Locate the cell with the specified text and output its (x, y) center coordinate. 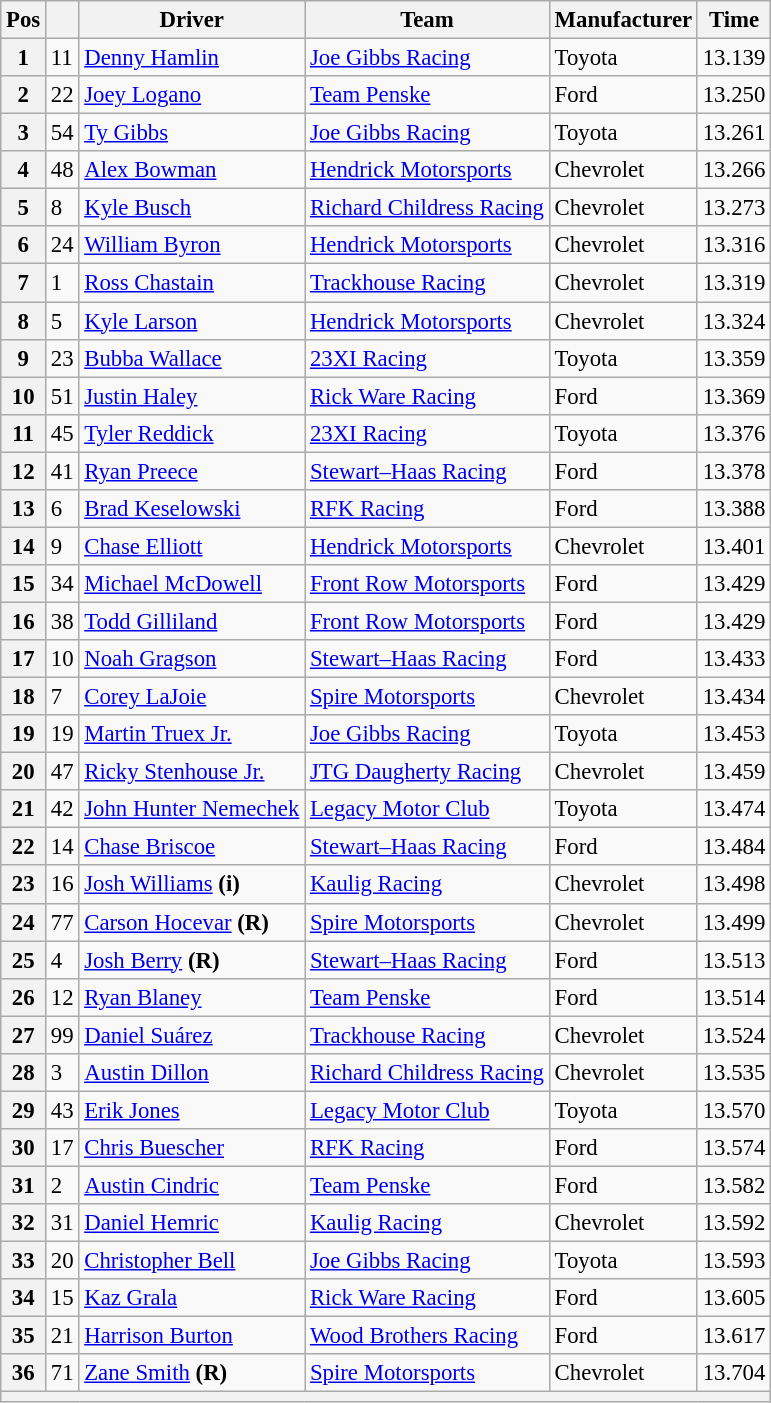
28 (24, 1073)
71 (62, 1373)
Ty Gibbs (192, 133)
13.250 (734, 95)
51 (62, 396)
13.324 (734, 321)
33 (24, 1261)
54 (62, 133)
13.359 (734, 358)
32 (24, 1223)
Chase Briscoe (192, 847)
JTG Daugherty Racing (428, 772)
Brad Keselowski (192, 509)
Tyler Reddick (192, 433)
Josh Williams (i) (192, 885)
13.592 (734, 1223)
38 (62, 621)
13.266 (734, 170)
42 (62, 809)
29 (24, 1110)
13.582 (734, 1185)
13.617 (734, 1336)
Alex Bowman (192, 170)
13.474 (734, 809)
45 (62, 433)
47 (62, 772)
13.499 (734, 922)
Ross Chastain (192, 283)
13.273 (734, 208)
13.704 (734, 1373)
Daniel Hemric (192, 1223)
13.593 (734, 1261)
Corey LaJoie (192, 697)
13.513 (734, 960)
Kyle Busch (192, 208)
Austin Cindric (192, 1185)
13.261 (734, 133)
13 (24, 509)
Ryan Blaney (192, 997)
13.378 (734, 471)
Driver (192, 20)
43 (62, 1110)
Noah Gragson (192, 659)
Bubba Wallace (192, 358)
13.376 (734, 433)
Austin Dillon (192, 1073)
13.524 (734, 1035)
Todd Gilliland (192, 621)
18 (24, 697)
48 (62, 170)
Wood Brothers Racing (428, 1336)
Josh Berry (R) (192, 960)
13.574 (734, 1148)
Chase Elliott (192, 546)
99 (62, 1035)
Zane Smith (R) (192, 1373)
Ricky Stenhouse Jr. (192, 772)
John Hunter Nemechek (192, 809)
13.369 (734, 396)
30 (24, 1148)
13.453 (734, 734)
Chris Buescher (192, 1148)
13.433 (734, 659)
Pos (24, 20)
13.388 (734, 509)
Joey Logano (192, 95)
35 (24, 1336)
13.484 (734, 847)
13.401 (734, 546)
Denny Hamlin (192, 58)
Justin Haley (192, 396)
26 (24, 997)
Daniel Suárez (192, 1035)
27 (24, 1035)
13.535 (734, 1073)
Time (734, 20)
Carson Hocevar (R) (192, 922)
13.570 (734, 1110)
25 (24, 960)
Michael McDowell (192, 584)
13.514 (734, 997)
13.605 (734, 1298)
Christopher Bell (192, 1261)
13.316 (734, 245)
Harrison Burton (192, 1336)
Ryan Preece (192, 471)
Team (428, 20)
13.498 (734, 885)
Erik Jones (192, 1110)
13.139 (734, 58)
41 (62, 471)
13.319 (734, 283)
36 (24, 1373)
William Byron (192, 245)
13.434 (734, 697)
Martin Truex Jr. (192, 734)
Kyle Larson (192, 321)
77 (62, 922)
Manufacturer (623, 20)
Kaz Grala (192, 1298)
13.459 (734, 772)
